Search for the cell housing the specified text and yield its [X, Y] center coordinate. 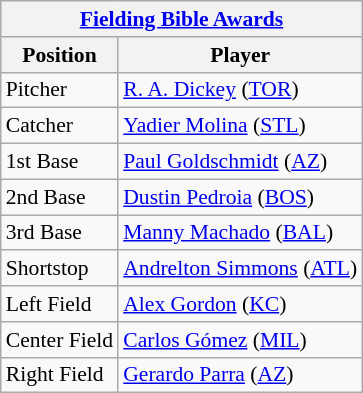
Right Field [60, 375]
Center Field [60, 340]
Shortstop [60, 269]
Manny Machado (BAL) [240, 233]
Yadier Molina (STL) [240, 126]
Andrelton Simmons (ATL) [240, 269]
1st Base [60, 162]
Player [240, 55]
Fielding Bible Awards [182, 19]
Position [60, 55]
Alex Gordon (KC) [240, 304]
Paul Goldschmidt (AZ) [240, 162]
Dustin Pedroia (BOS) [240, 197]
Left Field [60, 304]
2nd Base [60, 197]
Pitcher [60, 90]
3rd Base [60, 233]
Gerardo Parra (AZ) [240, 375]
R. A. Dickey (TOR) [240, 90]
Catcher [60, 126]
Carlos Gómez (MIL) [240, 340]
